Return [X, Y] of the center of cell containing provided text 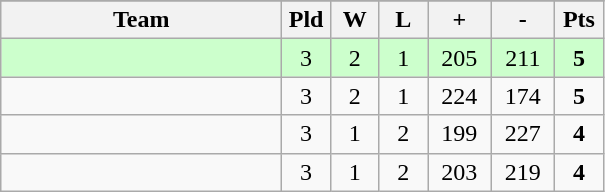
203 [460, 172]
174 [523, 96]
205 [460, 58]
W [354, 20]
Pld [306, 20]
199 [460, 134]
211 [523, 58]
224 [460, 96]
+ [460, 20]
L [404, 20]
227 [523, 134]
Team [142, 20]
Pts [580, 20]
- [523, 20]
219 [523, 172]
